Provide the (x, y) coordinate of the cell's center where the given text is located.  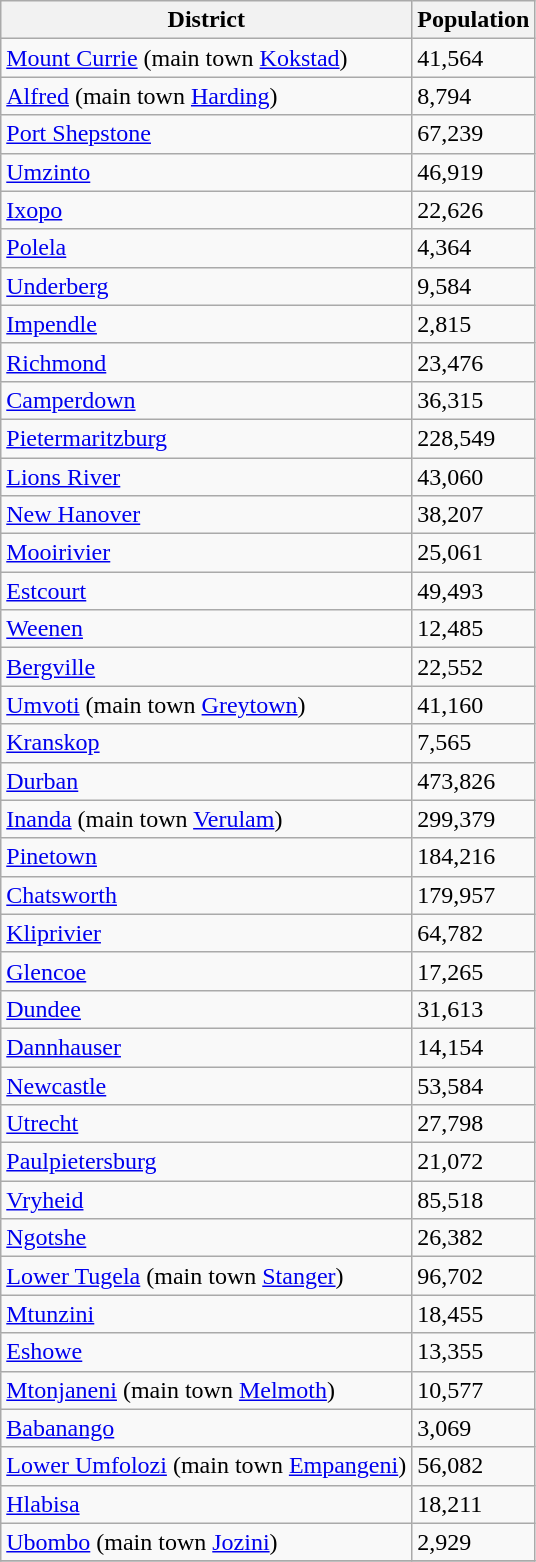
Mtunzini (206, 1314)
41,160 (474, 705)
23,476 (474, 362)
Population (474, 20)
Polela (206, 248)
Underberg (206, 286)
228,549 (474, 438)
Ixopo (206, 210)
Mooirivier (206, 553)
Newcastle (206, 1085)
Chatsworth (206, 895)
43,060 (474, 477)
2,815 (474, 324)
Dannhauser (206, 1047)
Inanda (main town Verulam) (206, 819)
Vryheid (206, 1200)
Mount Currie (main town Kokstad) (206, 58)
Babanango (206, 1428)
12,485 (474, 629)
36,315 (474, 400)
Umvoti (main town Greytown) (206, 705)
31,613 (474, 1009)
Utrecht (206, 1124)
41,564 (474, 58)
Glencoe (206, 971)
22,552 (474, 667)
67,239 (474, 134)
8,794 (474, 96)
9,584 (474, 286)
Ubombo (main town Jozini) (206, 1542)
18,455 (474, 1314)
46,919 (474, 172)
49,493 (474, 591)
13,355 (474, 1352)
Port Shepstone (206, 134)
Lower Tugela (main town Stanger) (206, 1276)
Umzinto (206, 172)
179,957 (474, 895)
21,072 (474, 1162)
Eshowe (206, 1352)
299,379 (474, 819)
4,364 (474, 248)
184,216 (474, 857)
Impendle (206, 324)
22,626 (474, 210)
27,798 (474, 1124)
Estcourt (206, 591)
53,584 (474, 1085)
Paulpietersburg (206, 1162)
Ngotshe (206, 1238)
7,565 (474, 743)
64,782 (474, 933)
Camperdown (206, 400)
Pinetown (206, 857)
Pietermaritzburg (206, 438)
Bergville (206, 667)
Hlabisa (206, 1504)
26,382 (474, 1238)
New Hanover (206, 515)
18,211 (474, 1504)
3,069 (474, 1428)
Kranskop (206, 743)
Durban (206, 781)
38,207 (474, 515)
Mtonjaneni (main town Melmoth) (206, 1390)
56,082 (474, 1466)
Dundee (206, 1009)
25,061 (474, 553)
85,518 (474, 1200)
Richmond (206, 362)
Alfred (main town Harding) (206, 96)
2,929 (474, 1542)
District (206, 20)
14,154 (474, 1047)
96,702 (474, 1276)
Lions River (206, 477)
Lower Umfolozi (main town Empangeni) (206, 1466)
17,265 (474, 971)
473,826 (474, 781)
Kliprivier (206, 933)
10,577 (474, 1390)
Weenen (206, 629)
